From the cell containing the given text, extract its center point as (X, Y) coordinate. 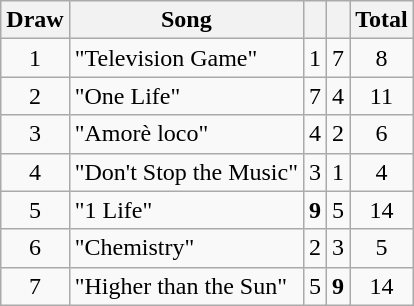
"Don't Stop the Music" (186, 172)
"1 Life" (186, 210)
"Chemistry" (186, 248)
"One Life" (186, 96)
Total (382, 20)
Song (186, 20)
"Higher than the Sun" (186, 286)
8 (382, 58)
Draw (35, 20)
"Amorè loco" (186, 134)
11 (382, 96)
"Television Game" (186, 58)
